Detect which cell encompasses the target text, then output its [x, y] center coordinate. 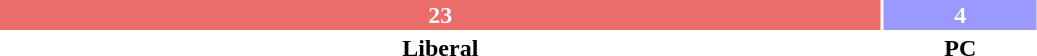
4 [960, 15]
23 [440, 15]
